For the text-containing cell, return its midpoint in [X, Y] coordinate format. 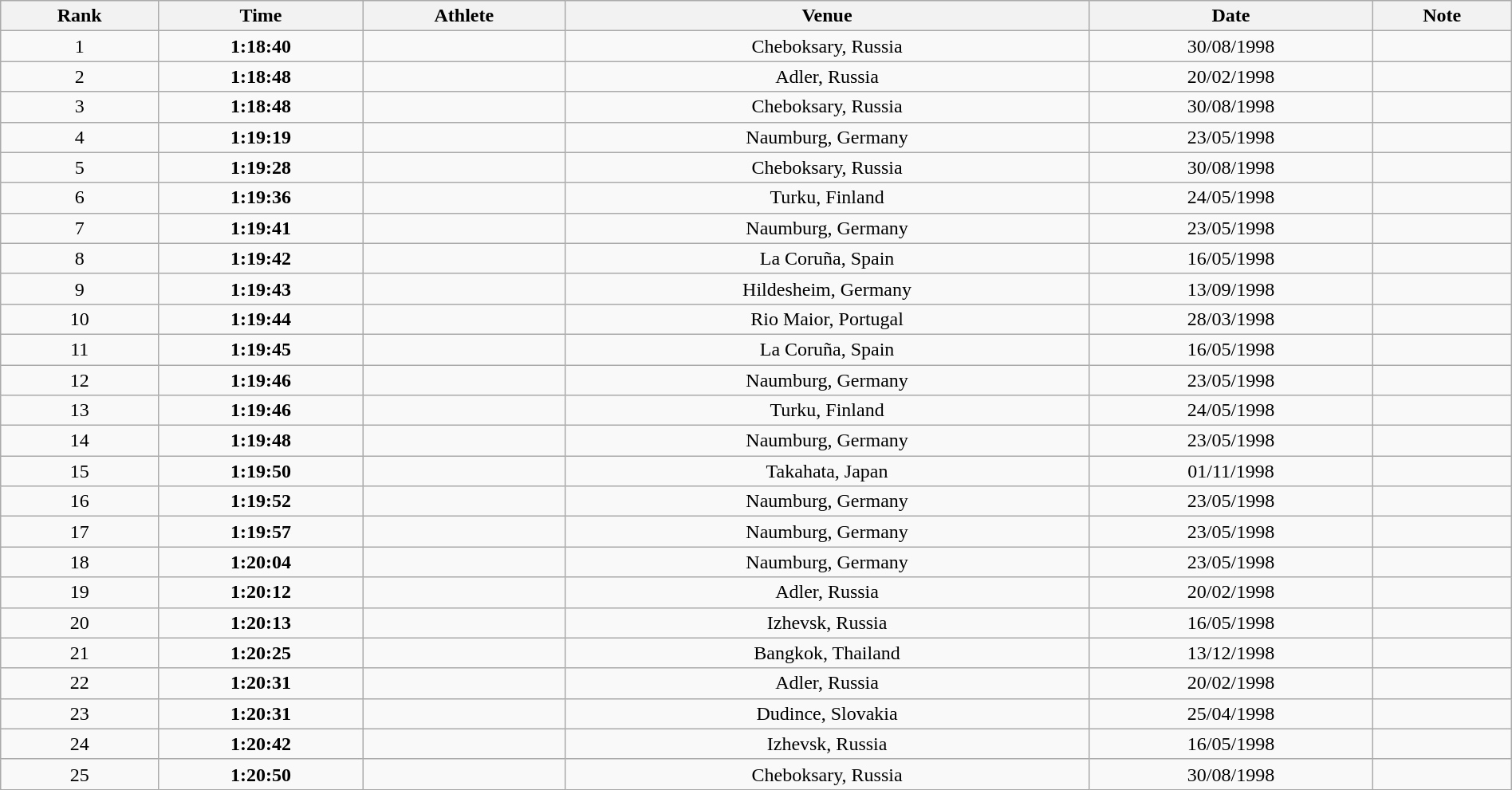
Takahata, Japan [827, 471]
Dudince, Slovakia [827, 713]
Rank [80, 16]
6 [80, 198]
1:18:40 [262, 46]
1:20:13 [262, 623]
1:20:50 [262, 774]
Date [1231, 16]
12 [80, 380]
19 [80, 592]
25 [80, 774]
Bangkok, Thailand [827, 653]
25/04/1998 [1231, 713]
1 [80, 46]
1:20:04 [262, 562]
17 [80, 532]
1:19:52 [262, 501]
15 [80, 471]
4 [80, 137]
1:19:42 [262, 258]
7 [80, 228]
24 [80, 744]
14 [80, 441]
1:19:45 [262, 349]
01/11/1998 [1231, 471]
Venue [827, 16]
9 [80, 289]
2 [80, 77]
3 [80, 107]
21 [80, 653]
1:20:42 [262, 744]
18 [80, 562]
Hildesheim, Germany [827, 289]
5 [80, 167]
Athlete [464, 16]
28/03/1998 [1231, 319]
1:19:36 [262, 198]
16 [80, 501]
Note [1442, 16]
1:19:48 [262, 441]
1:19:43 [262, 289]
22 [80, 683]
Rio Maior, Portugal [827, 319]
1:19:41 [262, 228]
13/09/1998 [1231, 289]
1:19:57 [262, 532]
1:19:50 [262, 471]
1:20:12 [262, 592]
13 [80, 411]
8 [80, 258]
10 [80, 319]
20 [80, 623]
13/12/1998 [1231, 653]
1:19:28 [262, 167]
11 [80, 349]
23 [80, 713]
1:19:44 [262, 319]
1:20:25 [262, 653]
1:19:19 [262, 137]
Time [262, 16]
